Return the (x, y) coordinate for the center point of the cell that contains the specified text.  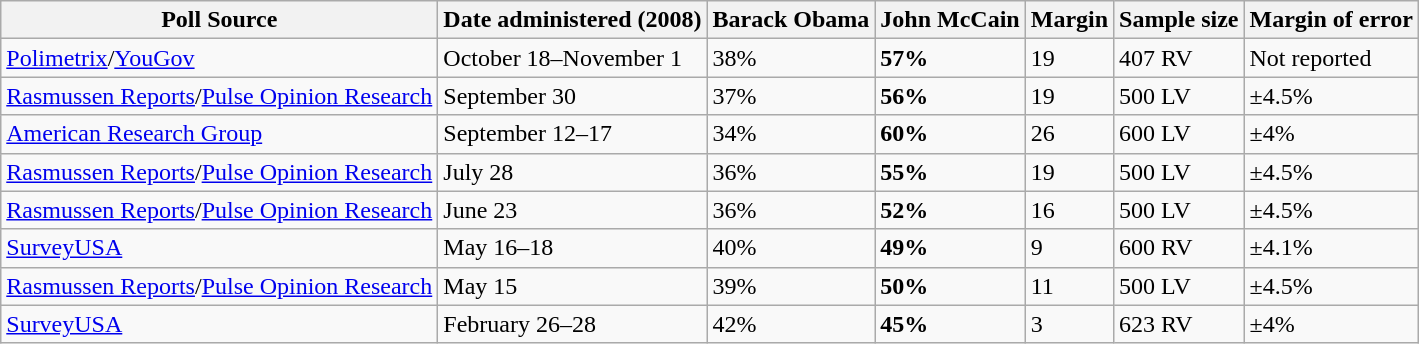
Poll Source (220, 20)
37% (791, 96)
±4.1% (1332, 248)
42% (791, 324)
Margin of error (1332, 20)
16 (1069, 210)
57% (950, 58)
July 28 (572, 172)
May 15 (572, 286)
52% (950, 210)
26 (1069, 134)
623 RV (1179, 324)
50% (950, 286)
Barack Obama (791, 20)
11 (1069, 286)
May 16–18 (572, 248)
October 18–November 1 (572, 58)
34% (791, 134)
Sample size (1179, 20)
600 RV (1179, 248)
Not reported (1332, 58)
40% (791, 248)
Margin (1069, 20)
Date administered (2008) (572, 20)
Polimetrix/YouGov (220, 58)
9 (1069, 248)
February 26–28 (572, 324)
June 23 (572, 210)
600 LV (1179, 134)
American Research Group (220, 134)
September 30 (572, 96)
September 12–17 (572, 134)
55% (950, 172)
49% (950, 248)
60% (950, 134)
407 RV (1179, 58)
38% (791, 58)
45% (950, 324)
39% (791, 286)
3 (1069, 324)
56% (950, 96)
John McCain (950, 20)
